Pinpoint the cell where the given text exists, returning its (x, y) midpoint coordinate. 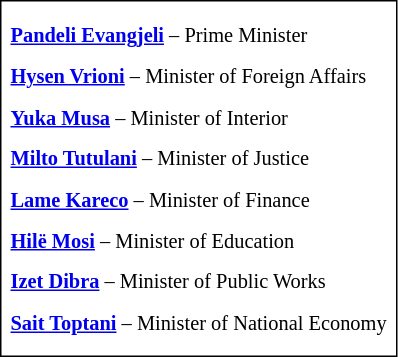
Pandeli Evangjeli – Prime Minister (198, 37)
Hilë Mosi – Minister of Education (198, 242)
Lame Kareco – Minister of Finance (198, 201)
Yuka Musa – Minister of Interior (198, 119)
Hysen Vrioni – Minister of Foreign Affairs (198, 78)
Milto Tutulani – Minister of Justice (198, 160)
Izet Dibra – Minister of Public Works (198, 283)
Sait Toptani – Minister of National Economy (198, 324)
